Scan for the cell matching the given text and deliver its (X, Y) coordinate at center. 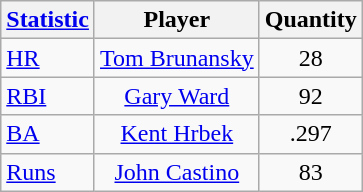
John Castino (176, 172)
Statistic (48, 20)
92 (310, 96)
Quantity (310, 20)
83 (310, 172)
.297 (310, 134)
28 (310, 58)
HR (48, 58)
Gary Ward (176, 96)
RBI (48, 96)
Kent Hrbek (176, 134)
Tom Brunansky (176, 58)
Runs (48, 172)
BA (48, 134)
Player (176, 20)
